Provide the (X, Y) coordinate of the cell's center where the given text is located.  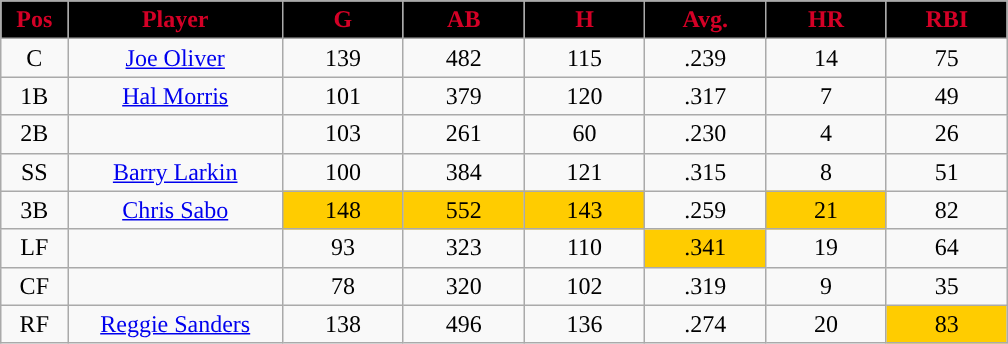
.319 (706, 286)
101 (344, 96)
8 (826, 172)
323 (464, 248)
60 (584, 134)
148 (344, 210)
G (344, 20)
51 (946, 172)
82 (946, 210)
139 (344, 58)
120 (584, 96)
9 (826, 286)
136 (584, 324)
496 (464, 324)
Joe Oliver (176, 58)
75 (946, 58)
138 (344, 324)
7 (826, 96)
26 (946, 134)
Barry Larkin (176, 172)
.239 (706, 58)
Pos (34, 20)
115 (584, 58)
384 (464, 172)
320 (464, 286)
103 (344, 134)
C (34, 58)
.317 (706, 96)
20 (826, 324)
HR (826, 20)
78 (344, 286)
121 (584, 172)
CF (34, 286)
Avg. (706, 20)
AB (464, 20)
1B (34, 96)
49 (946, 96)
64 (946, 248)
19 (826, 248)
482 (464, 58)
4 (826, 134)
379 (464, 96)
Player (176, 20)
RBI (946, 20)
H (584, 20)
14 (826, 58)
3B (34, 210)
21 (826, 210)
261 (464, 134)
35 (946, 286)
110 (584, 248)
.259 (706, 210)
143 (584, 210)
Chris Sabo (176, 210)
.341 (706, 248)
552 (464, 210)
Reggie Sanders (176, 324)
93 (344, 248)
.315 (706, 172)
.274 (706, 324)
LF (34, 248)
2B (34, 134)
83 (946, 324)
Hal Morris (176, 96)
SS (34, 172)
100 (344, 172)
RF (34, 324)
102 (584, 286)
.230 (706, 134)
